Locate the cell with the specified text and output its [x, y] center coordinate. 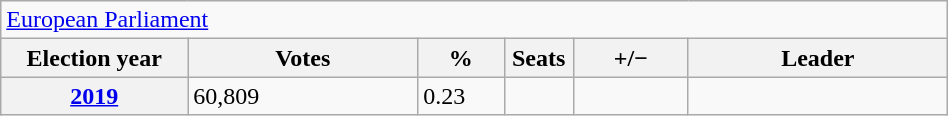
2019 [94, 96]
% [461, 58]
Votes [303, 58]
Seats [538, 58]
60,809 [303, 96]
Election year [94, 58]
Leader [818, 58]
European Parliament [474, 20]
+/− [630, 58]
0.23 [461, 96]
